Return (X, Y) of the center of cell containing provided text 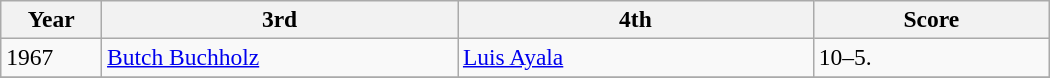
Score (931, 19)
Year (52, 19)
Luis Ayala (636, 57)
Butch Buchholz (280, 57)
4th (636, 19)
10–5. (931, 57)
3rd (280, 19)
1967 (52, 57)
